Detect which cell encompasses the target text, then output its (X, Y) center coordinate. 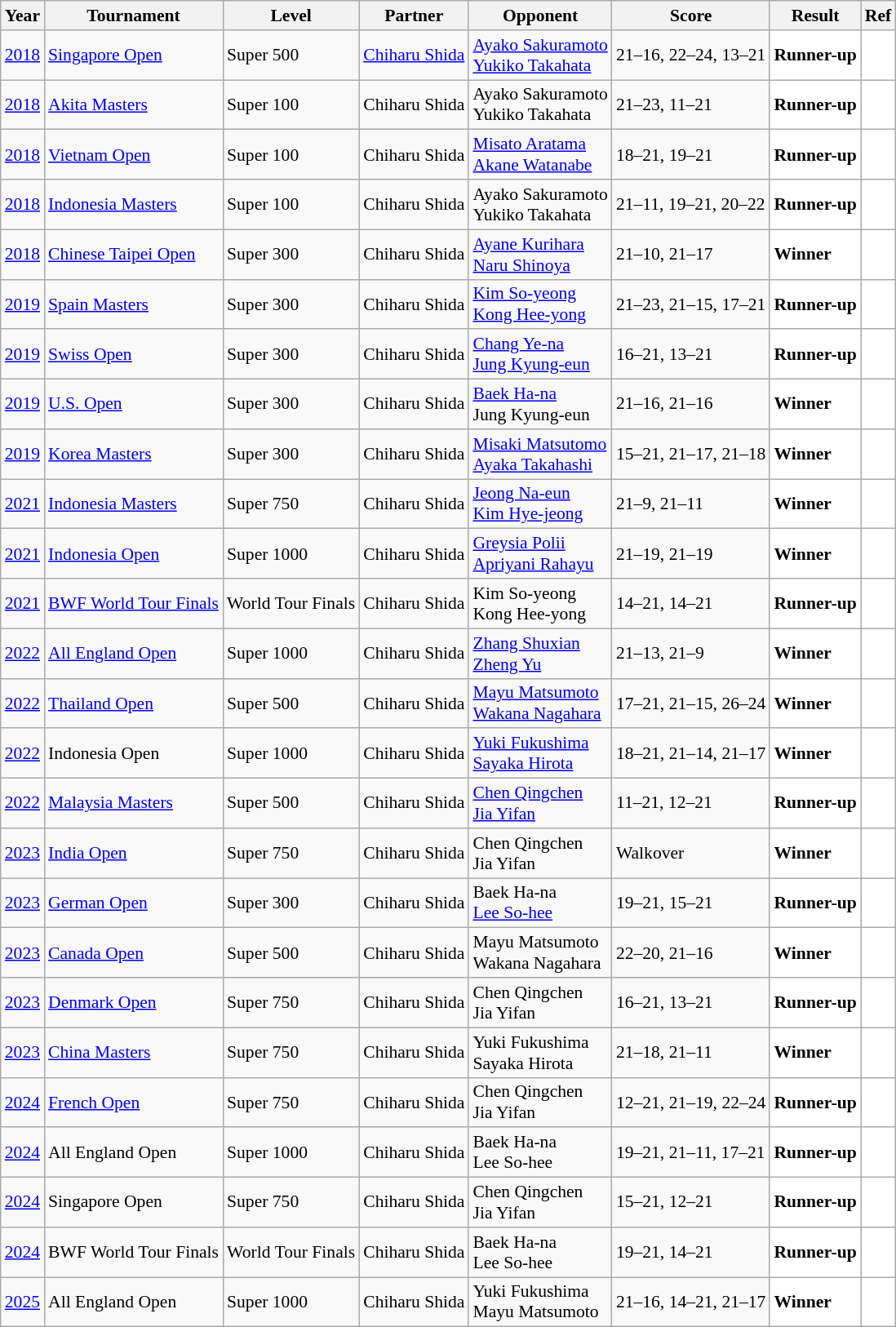
21–11, 19–21, 20–22 (691, 204)
18–21, 21–14, 21–17 (691, 754)
U.S. Open (134, 405)
21–13, 21–9 (691, 653)
Malaysia Masters (134, 803)
Walkover (691, 854)
Misato Aratama Akane Watanabe (540, 155)
11–21, 12–21 (691, 803)
18–21, 19–21 (691, 155)
19–21, 14–21 (691, 1252)
Yuki Fukushima Mayu Matsumoto (540, 1303)
Greysia Polii Apriyani Rahayu (540, 553)
Year (23, 16)
China Masters (134, 1053)
17–21, 21–15, 26–24 (691, 703)
French Open (134, 1102)
21–18, 21–11 (691, 1053)
21–9, 21–11 (691, 504)
Ayane Kurihara Naru Shinoya (540, 255)
21–23, 11–21 (691, 104)
21–16, 22–24, 13–21 (691, 55)
Zhang Shuxian Zheng Yu (540, 653)
Opponent (540, 16)
Baek Ha-na Jung Kyung-eun (540, 405)
Swiss Open (134, 354)
Partner (414, 16)
India Open (134, 854)
2025 (23, 1303)
Result (814, 16)
21–10, 21–17 (691, 255)
22–20, 21–16 (691, 953)
Vietnam Open (134, 155)
12–21, 21–19, 22–24 (691, 1102)
21–16, 21–16 (691, 405)
15–21, 21–17, 21–18 (691, 454)
15–21, 12–21 (691, 1203)
Chinese Taipei Open (134, 255)
Akita Masters (134, 104)
Chang Ye-na Jung Kyung-eun (540, 354)
Score (691, 16)
19–21, 15–21 (691, 903)
German Open (134, 903)
Spain Masters (134, 304)
21–23, 21–15, 17–21 (691, 304)
Misaki Matsutomo Ayaka Takahashi (540, 454)
14–21, 14–21 (691, 604)
Jeong Na-eun Kim Hye-jeong (540, 504)
Denmark Open (134, 1002)
Canada Open (134, 953)
Ref (878, 16)
21–16, 14–21, 21–17 (691, 1303)
21–19, 21–19 (691, 553)
Level (291, 16)
Tournament (134, 16)
19–21, 21–11, 17–21 (691, 1152)
Thailand Open (134, 703)
Korea Masters (134, 454)
